Locate the cell with the specified text and output its [X, Y] center coordinate. 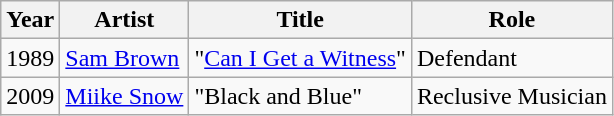
Role [512, 20]
"Black and Blue" [300, 96]
1989 [30, 58]
Defendant [512, 58]
Title [300, 20]
Sam Brown [124, 58]
Year [30, 20]
Miike Snow [124, 96]
Reclusive Musician [512, 96]
"Can I Get a Witness" [300, 58]
Artist [124, 20]
2009 [30, 96]
